For the text-containing cell, return its midpoint in [x, y] coordinate format. 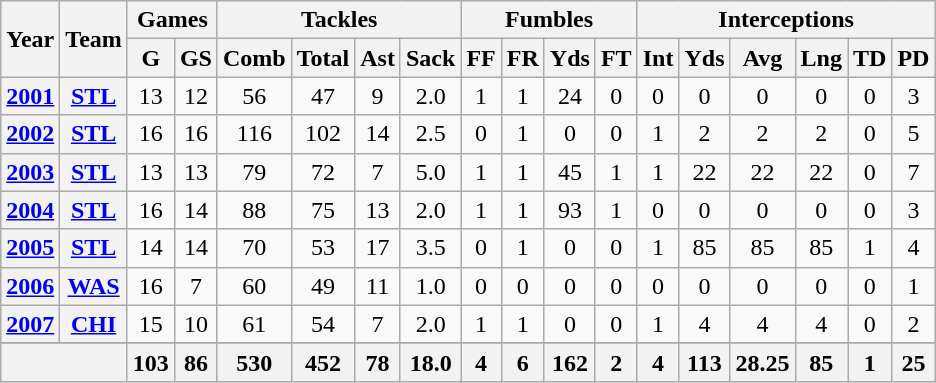
25 [914, 362]
56 [254, 96]
162 [570, 362]
79 [254, 172]
11 [378, 286]
53 [323, 248]
75 [323, 210]
2004 [30, 210]
70 [254, 248]
47 [323, 96]
10 [196, 324]
2005 [30, 248]
5 [914, 134]
TD [870, 58]
103 [150, 362]
Fumbles [549, 20]
3.5 [430, 248]
Comb [254, 58]
2003 [30, 172]
FT [616, 58]
Interceptions [786, 20]
Team [94, 39]
6 [522, 362]
Year [30, 39]
45 [570, 172]
530 [254, 362]
78 [378, 362]
FR [522, 58]
2006 [30, 286]
2.5 [430, 134]
12 [196, 96]
Total [323, 58]
PD [914, 58]
Sack [430, 58]
2001 [30, 96]
2002 [30, 134]
Int [658, 58]
5.0 [430, 172]
72 [323, 172]
24 [570, 96]
9 [378, 96]
17 [378, 248]
18.0 [430, 362]
1.0 [430, 286]
CHI [94, 324]
88 [254, 210]
Ast [378, 58]
GS [196, 58]
Avg [762, 58]
49 [323, 286]
Lng [821, 58]
102 [323, 134]
15 [150, 324]
Games [172, 20]
86 [196, 362]
2007 [30, 324]
28.25 [762, 362]
Tackles [338, 20]
54 [323, 324]
61 [254, 324]
WAS [94, 286]
60 [254, 286]
93 [570, 210]
G [150, 58]
452 [323, 362]
FF [481, 58]
113 [704, 362]
116 [254, 134]
